From the cell containing the given text, extract its center point as [x, y] coordinate. 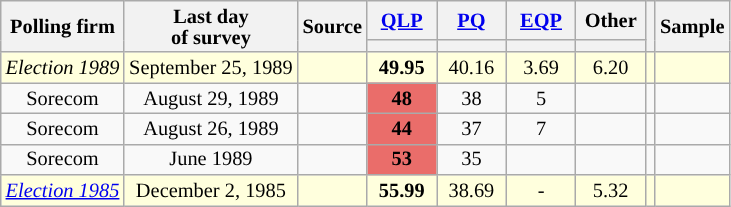
August 29, 1989 [210, 98]
53 [402, 160]
Last day of survey [210, 26]
Election 1985 [62, 190]
6.20 [611, 68]
Polling firm [62, 26]
- [541, 190]
Election 1989 [62, 68]
5.32 [611, 190]
48 [402, 98]
Other [611, 20]
PQ [472, 20]
June 1989 [210, 160]
QLP [402, 20]
5 [541, 98]
September 25, 1989 [210, 68]
3.69 [541, 68]
37 [472, 128]
7 [541, 128]
EQP [541, 20]
55.99 [402, 190]
December 2, 1985 [210, 190]
49.95 [402, 68]
Source [332, 26]
44 [402, 128]
40.16 [472, 68]
August 26, 1989 [210, 128]
35 [472, 160]
38.69 [472, 190]
38 [472, 98]
Sample [692, 26]
